Return the [x, y] coordinate for the center point of the cell that contains the specified text.  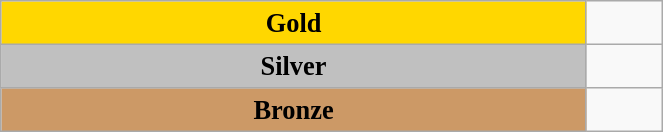
Bronze [294, 109]
Silver [294, 66]
Gold [294, 22]
